Find where the given text appears and provide that cell's center as (X, Y) coordinate. 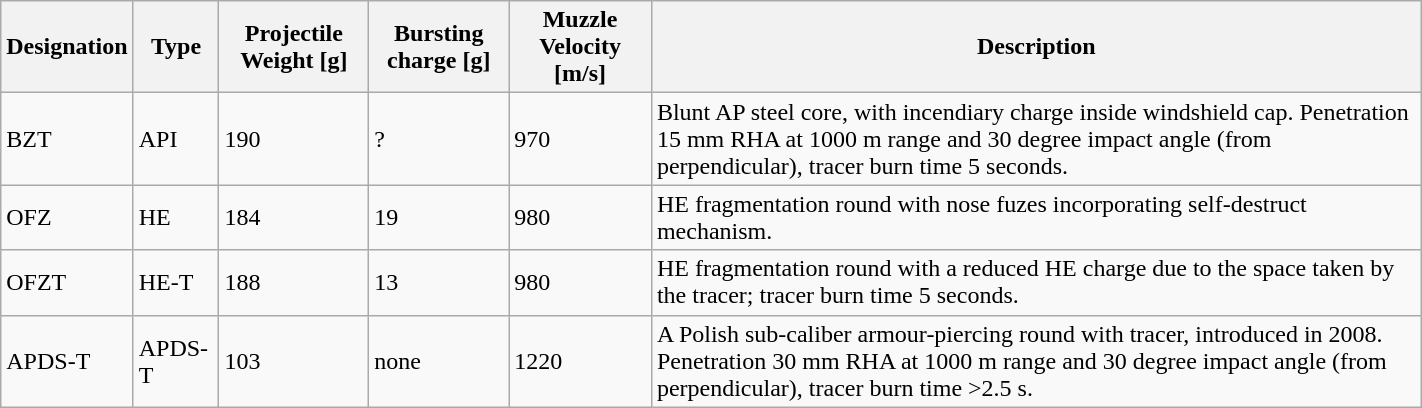
Description (1036, 47)
HE-T (176, 282)
970 (580, 139)
none (439, 361)
188 (294, 282)
HE (176, 218)
Designation (67, 47)
Bursting charge [g] (439, 47)
190 (294, 139)
OFZT (67, 282)
13 (439, 282)
Type (176, 47)
Projectile Weight [g] (294, 47)
184 (294, 218)
HE fragmentation round with a reduced HE charge due to the space taken by the tracer; tracer burn time 5 seconds. (1036, 282)
BZT (67, 139)
1220 (580, 361)
103 (294, 361)
API (176, 139)
HE fragmentation round with nose fuzes incorporating self-destruct mechanism. (1036, 218)
? (439, 139)
19 (439, 218)
Muzzle Velocity [m/s] (580, 47)
OFZ (67, 218)
